From the cell containing the given text, extract its center point as [x, y] coordinate. 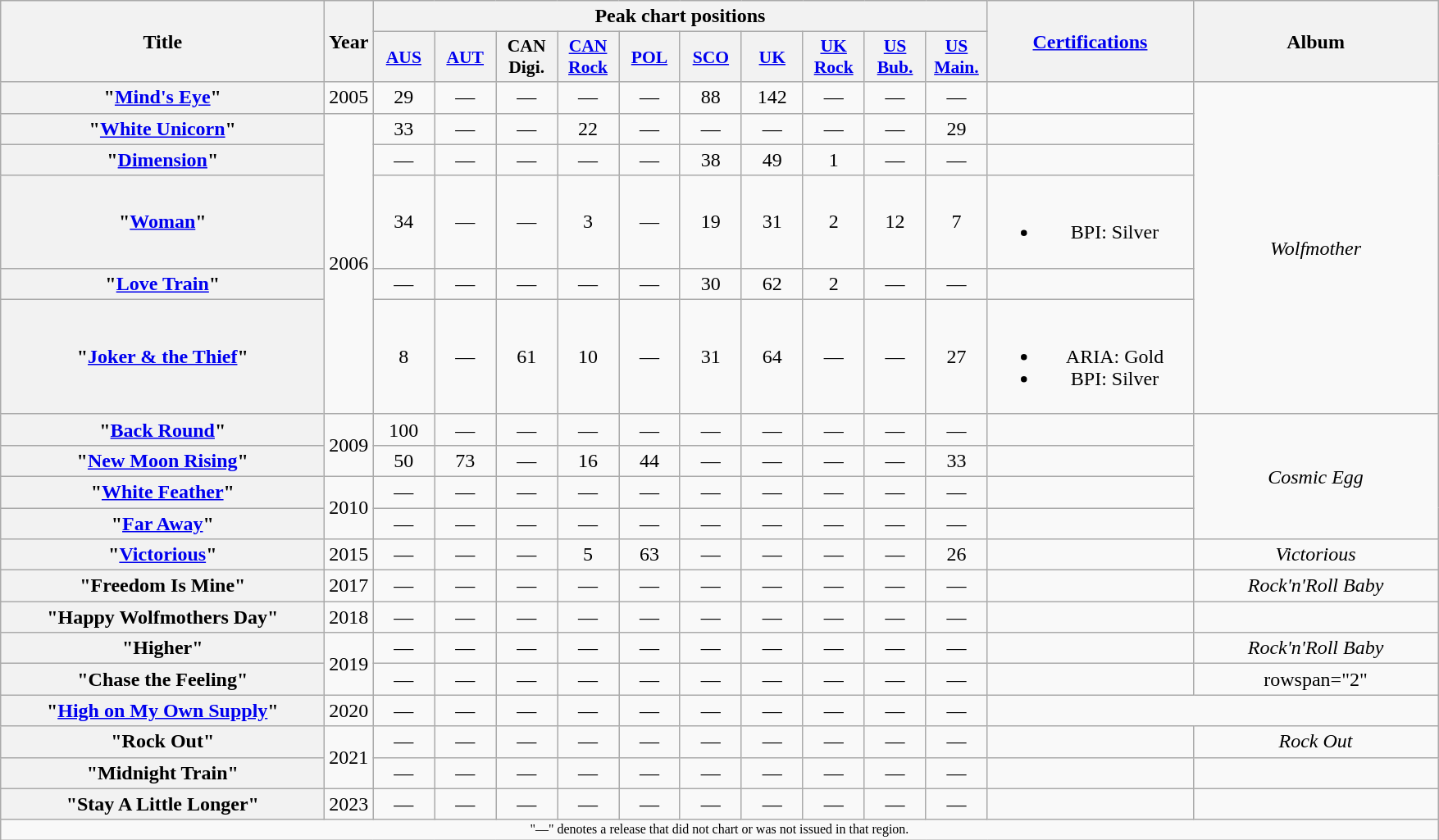
"Love Train" [162, 284]
Year [349, 41]
2005 [349, 98]
38 [710, 160]
"Chase the Feeling" [162, 679]
2006 [349, 264]
2023 [349, 804]
US Main. [956, 57]
2009 [349, 445]
Wolfmother [1315, 247]
22 [589, 129]
1 [833, 160]
19 [710, 221]
"Dimension" [162, 160]
ARIA: GoldBPI: Silver [1091, 356]
2020 [349, 711]
AUS [403, 57]
34 [403, 221]
3 [589, 221]
26 [956, 555]
"New Moon Rising" [162, 461]
5 [589, 555]
AUT [466, 57]
10 [589, 356]
CANRock [589, 57]
"Higher" [162, 648]
"Victorious" [162, 555]
Victorious [1315, 555]
"Freedom Is Mine" [162, 586]
Certifications [1091, 41]
2010 [349, 507]
27 [956, 356]
2017 [349, 586]
"Joker & the Thief" [162, 356]
88 [710, 98]
"High on My Own Supply" [162, 711]
16 [589, 461]
49 [772, 160]
61 [526, 356]
Album [1315, 41]
"Stay A Little Longer" [162, 804]
63 [649, 555]
8 [403, 356]
UKRock [833, 57]
44 [649, 461]
SCO [710, 57]
2015 [349, 555]
"—" denotes a release that did not chart or was not issued in that region. [720, 829]
"Mind's Eye" [162, 98]
"Rock Out" [162, 742]
rowspan="2" [1315, 679]
"Back Round" [162, 429]
12 [895, 221]
"Happy Wolfmothers Day" [162, 617]
142 [772, 98]
"White Unicorn" [162, 129]
CANDigi. [526, 57]
"Far Away" [162, 524]
50 [403, 461]
USBub. [895, 57]
2018 [349, 617]
Peak chart positions [681, 16]
Cosmic Egg [1315, 476]
Title [162, 41]
"White Feather" [162, 492]
64 [772, 356]
Rock Out [1315, 742]
BPI: Silver [1091, 221]
73 [466, 461]
"Woman" [162, 221]
100 [403, 429]
2019 [349, 664]
UK [772, 57]
"Midnight Train" [162, 773]
POL [649, 57]
7 [956, 221]
30 [710, 284]
62 [772, 284]
2021 [349, 757]
